Return (X, Y) of the center of cell containing provided text 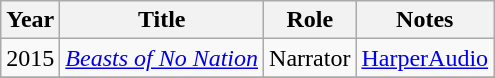
Year (30, 20)
Title (162, 20)
2015 (30, 58)
Role (310, 20)
Beasts of No Nation (162, 58)
HarperAudio (425, 58)
Narrator (310, 58)
Notes (425, 20)
